For the text-containing cell, return its midpoint in [x, y] coordinate format. 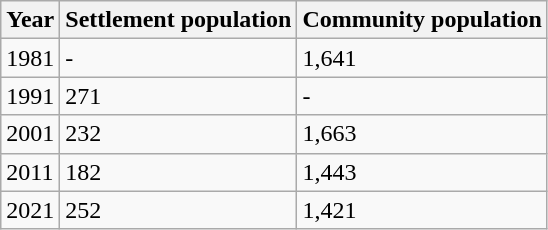
252 [178, 210]
1,663 [422, 134]
1,641 [422, 58]
232 [178, 134]
2001 [30, 134]
1,443 [422, 172]
1991 [30, 96]
2011 [30, 172]
2021 [30, 210]
Community population [422, 20]
1,421 [422, 210]
Year [30, 20]
182 [178, 172]
1981 [30, 58]
271 [178, 96]
Settlement population [178, 20]
